Pinpoint the cell where the given text exists, returning its (x, y) midpoint coordinate. 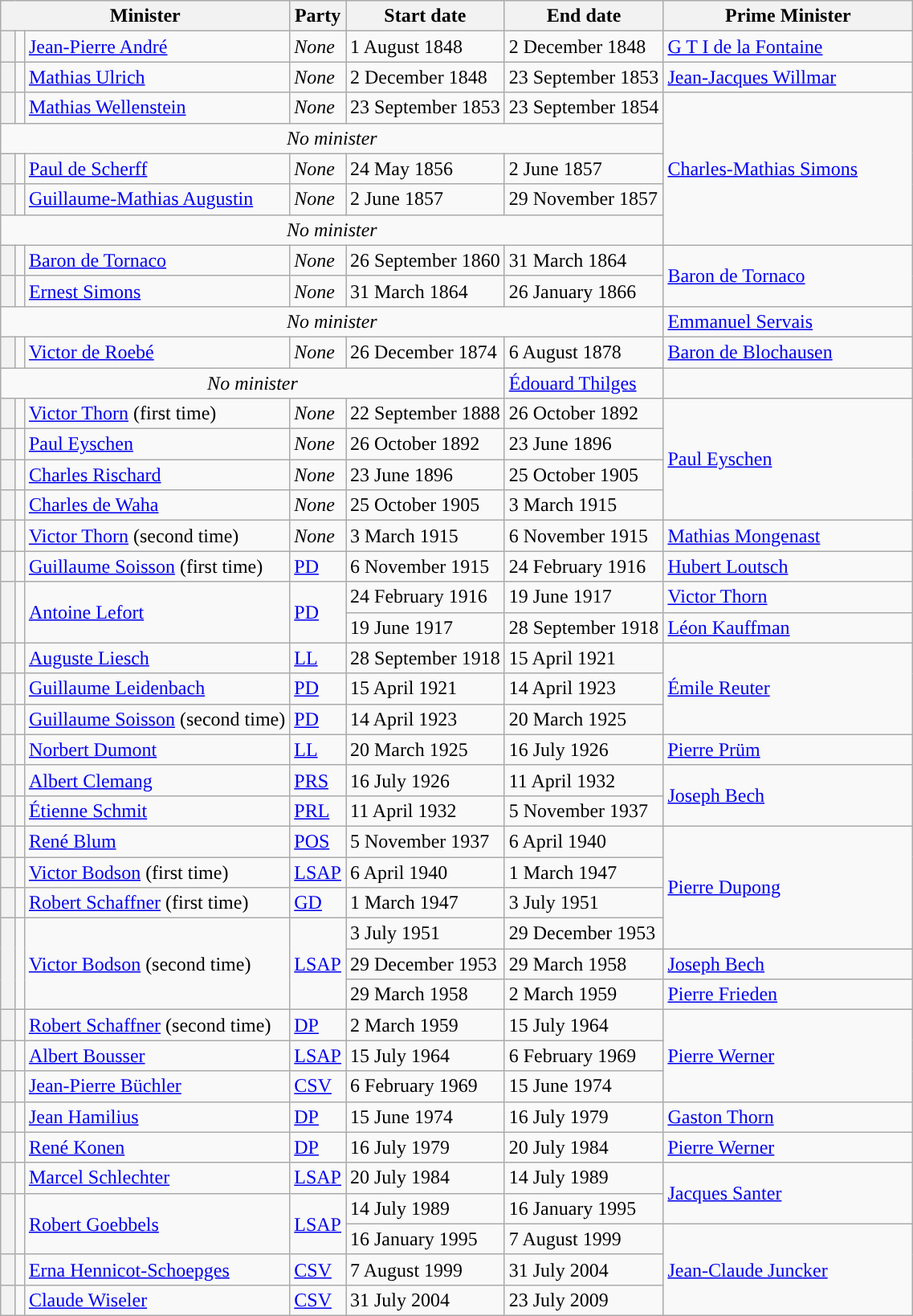
Ernest Simons (157, 291)
Baron de Blochausen (789, 352)
Paul de Scherff (157, 169)
Robert Goebbels (157, 1224)
26 January 1866 (584, 291)
POS (318, 841)
Claude Wiseler (157, 1300)
Édouard Thilges (584, 383)
Charles Rischard (157, 475)
29 November 1857 (584, 199)
Marcel Schlechter (157, 1178)
Émile Reuter (789, 689)
Party (318, 16)
Jean-Pierre Büchler (157, 1086)
Guillaume Soisson (second time) (157, 719)
Robert Schaffner (second time) (157, 1025)
Jean Hamilius (157, 1117)
Mathias Mongenast (789, 536)
Guillaume Soisson (first time) (157, 566)
Pierre Dupong (789, 887)
Victor Bodson (second time) (157, 964)
Victor Thorn (789, 597)
Gaston Thorn (789, 1117)
Léon Kauffman (789, 627)
24 May 1856 (425, 169)
Jean-Pierre André (157, 47)
Guillaume Leidenbach (157, 689)
G T I de la Fontaine (789, 47)
Auguste Liesch (157, 658)
Minister (145, 16)
22 September 1888 (425, 414)
Jacques Santer (789, 1193)
23 July 2009 (584, 1300)
1 August 1848 (425, 47)
GD (318, 903)
Guillaume-Mathias Augustin (157, 199)
End date (584, 16)
Mathias Wellenstein (157, 108)
26 September 1860 (425, 260)
Étienne Schmit (157, 811)
Victor Thorn (second time) (157, 536)
Victor Thorn (first time) (157, 414)
Mathias Ulrich (157, 77)
Victor Bodson (first time) (157, 872)
Antoine Lefort (157, 612)
Charles-Mathias Simons (789, 169)
23 September 1854 (584, 108)
6 August 1878 (584, 352)
Erna Hennicot-Schoepges (157, 1269)
René Blum (157, 841)
Prime Minister (789, 16)
Robert Schaffner (first time) (157, 903)
Jean-Jacques Willmar (789, 77)
Hubert Loutsch (789, 566)
Victor de Roebé (157, 352)
PRL (318, 811)
Pierre Prüm (789, 750)
Pierre Frieden (789, 995)
Albert Clemang (157, 780)
René Konen (157, 1147)
Start date (425, 16)
PRS (318, 780)
Norbert Dumont (157, 750)
26 December 1874 (425, 352)
Jean-Claude Juncker (789, 1269)
Charles de Waha (157, 505)
Emmanuel Servais (789, 321)
Albert Bousser (157, 1056)
